Locate the cell with the specified text and output its (x, y) center coordinate. 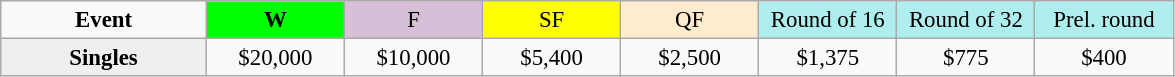
QF (690, 20)
$400 (1104, 58)
Round of 32 (966, 20)
$775 (966, 58)
Round of 16 (828, 20)
F (413, 20)
$1,375 (828, 58)
$20,000 (275, 58)
$2,500 (690, 58)
$10,000 (413, 58)
$5,400 (552, 58)
Prel. round (1104, 20)
SF (552, 20)
Singles (104, 58)
W (275, 20)
Event (104, 20)
